Identify which cell holds the provided text, then report its (x, y) central coordinate. 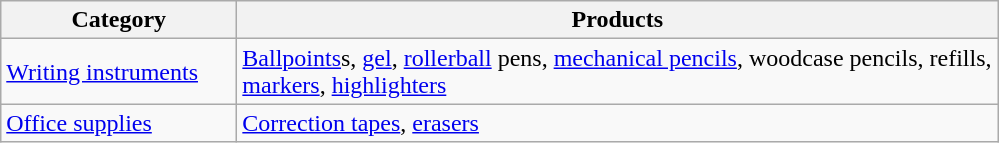
Office supplies (119, 123)
Category (119, 20)
Ballpointss, gel, rollerball pens, mechanical pencils, woodcase pencils, refills, markers, highlighters (618, 72)
Products (618, 20)
Correction tapes, erasers (618, 123)
Writing instruments (119, 72)
